Determine the [X, Y] coordinate at the center of the cell enclosing the given text.  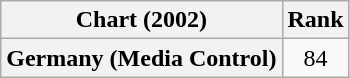
Chart (2002) [142, 20]
84 [316, 58]
Rank [316, 20]
Germany (Media Control) [142, 58]
